Scan for the cell matching the given text and deliver its [x, y] coordinate at center. 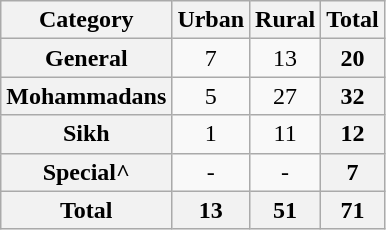
71 [353, 210]
Sikh [86, 134]
1 [211, 134]
Special^ [86, 172]
5 [211, 96]
Rural [286, 20]
51 [286, 210]
Category [86, 20]
11 [286, 134]
12 [353, 134]
32 [353, 96]
General [86, 58]
Mohammadans [86, 96]
Urban [211, 20]
20 [353, 58]
27 [286, 96]
